For the text-containing cell, return its midpoint in [X, Y] coordinate format. 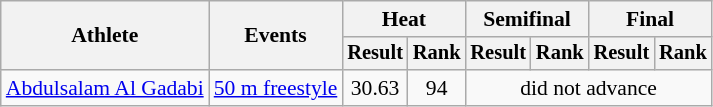
Abdulsalam Al Gadabi [105, 88]
Heat [404, 19]
did not advance [588, 88]
50 m freestyle [276, 88]
Events [276, 36]
94 [437, 88]
Semifinal [526, 19]
30.63 [375, 88]
Athlete [105, 36]
Final [650, 19]
